Pinpoint the cell where the given text exists, returning its [X, Y] midpoint coordinate. 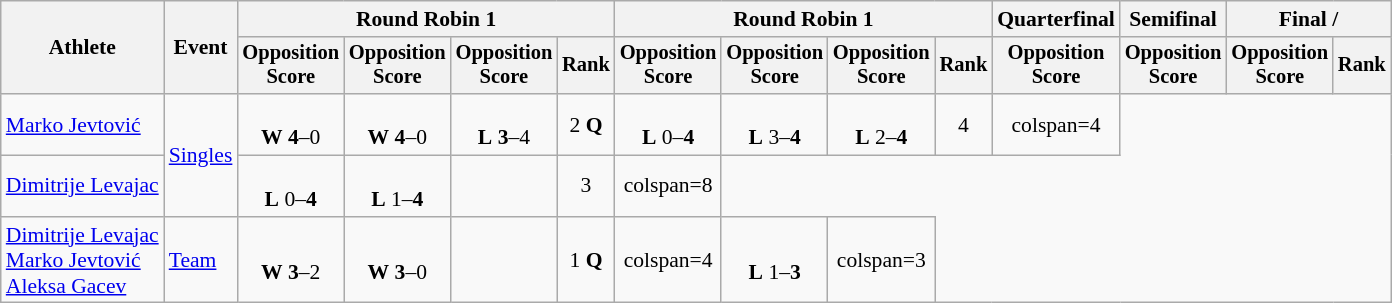
4 [964, 124]
Quarterfinal [1056, 19]
Event [201, 48]
Athlete [82, 48]
L 1–4 [398, 186]
2 Q [586, 124]
Final / [1308, 19]
3 [586, 186]
Marko Jevtović [82, 124]
colspan=8 [668, 186]
Dimitrije Levajac [82, 186]
Semifinal [1174, 19]
L 2–4 [882, 124]
Singles [201, 155]
colspan=4 [1056, 124]
